Locate the cell with the specified text and output its (x, y) center coordinate. 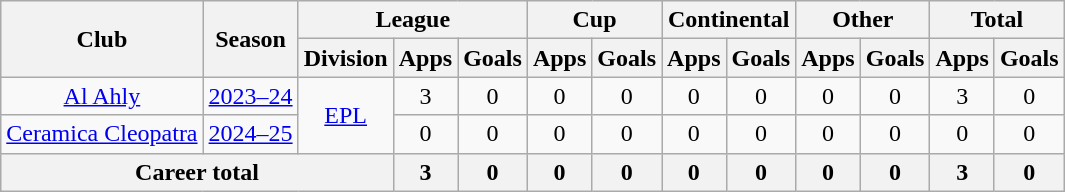
Other (863, 20)
2023–24 (250, 96)
Total (997, 20)
2024–25 (250, 134)
League (412, 20)
Career total (197, 172)
Cup (594, 20)
Al Ahly (102, 96)
Club (102, 39)
Division (346, 58)
EPL (346, 115)
Ceramica Cleopatra (102, 134)
Season (250, 39)
Continental (729, 20)
